Detect which cell encompasses the target text, then output its [X, Y] center coordinate. 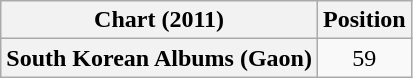
Chart (2011) [160, 20]
Position [364, 20]
59 [364, 58]
South Korean Albums (Gaon) [160, 58]
